Detect which cell encompasses the target text, then output its [x, y] center coordinate. 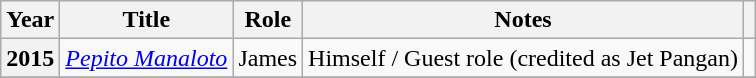
Pepito Manaloto [146, 58]
Year [30, 20]
James [268, 58]
Notes [524, 20]
Title [146, 20]
Himself / Guest role (credited as Jet Pangan) [524, 58]
2015 [30, 58]
Role [268, 20]
